Provide the (x, y) coordinate of the cell's center where the given text is located.  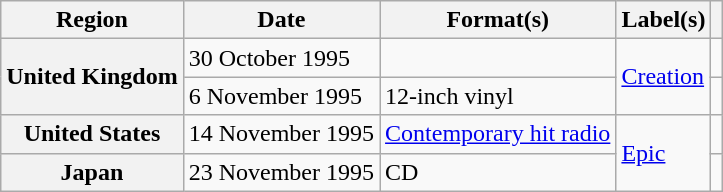
Format(s) (498, 20)
Date (281, 20)
Contemporary hit radio (498, 134)
United States (92, 134)
30 October 1995 (281, 58)
United Kingdom (92, 77)
Japan (92, 172)
Region (92, 20)
CD (498, 172)
14 November 1995 (281, 134)
23 November 1995 (281, 172)
6 November 1995 (281, 96)
Epic (664, 153)
Label(s) (664, 20)
12-inch vinyl (498, 96)
Creation (664, 77)
